Pinpoint the cell where the given text exists, returning its (x, y) midpoint coordinate. 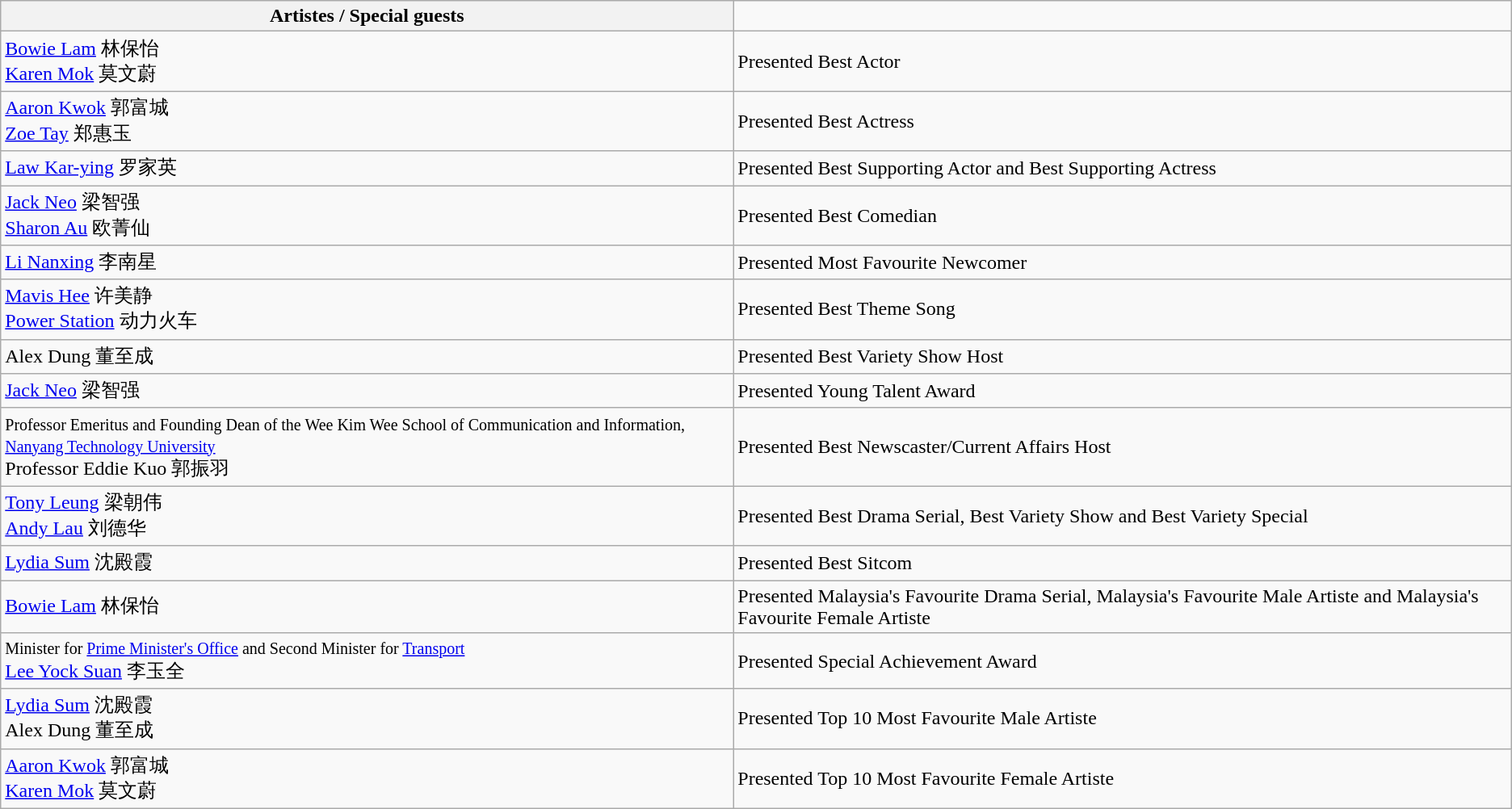
Mavis Hee 许美静Power Station 动力火车 (367, 309)
Presented Best Supporting Actor and Best Supporting Actress (1123, 168)
Lydia Sum 沈殿霞 (367, 564)
Aaron Kwok 郭富城Zoe Tay 郑惠玉 (367, 121)
Bowie Lam 林保怡 (367, 606)
Li Nanxing 李南星 (367, 263)
Presented Young Talent Award (1123, 391)
Law Kar-ying 罗家英 (367, 168)
Artistes / Special guests (367, 16)
Presented Best Actor (1123, 61)
Bowie Lam 林保怡Karen Mok 莫文蔚 (367, 61)
Presented Special Achievement Award (1123, 661)
Presented Top 10 Most Favourite Male Artiste (1123, 719)
Lydia Sum 沈殿霞Alex Dung 董至成 (367, 719)
Jack Neo 梁智强 (367, 391)
Presented Best Sitcom (1123, 564)
Presented Best Actress (1123, 121)
Presented Best Newscaster/Current Affairs Host (1123, 447)
Minister for Prime Minister's Office and Second Minister for Transport Lee Yock Suan 李玉全 (367, 661)
Presented Malaysia's Favourite Drama Serial, Malaysia's Favourite Male Artiste and Malaysia's Favourite Female Artiste (1123, 606)
Presented Most Favourite Newcomer (1123, 263)
Tony Leung 梁朝伟Andy Lau 刘德华 (367, 516)
Presented Best Comedian (1123, 216)
Presented Top 10 Most Favourite Female Artiste (1123, 778)
Jack Neo 梁智强Sharon Au 欧菁仙 (367, 216)
Aaron Kwok 郭富城Karen Mok 莫文蔚 (367, 778)
Alex Dung 董至成 (367, 357)
Presented Best Drama Serial, Best Variety Show and Best Variety Special (1123, 516)
Presented Best Variety Show Host (1123, 357)
Presented Best Theme Song (1123, 309)
